Return [X, Y] of the center of cell containing provided text 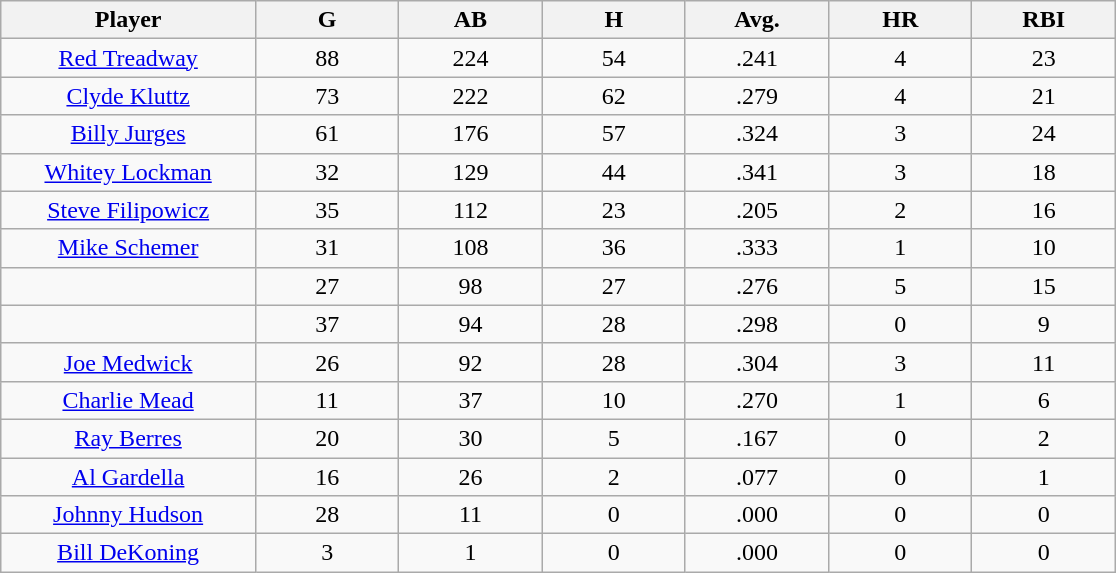
.241 [756, 58]
Billy Jurges [128, 134]
112 [470, 210]
224 [470, 58]
.167 [756, 438]
Johnny Hudson [128, 515]
RBI [1044, 20]
108 [470, 248]
Avg. [756, 20]
92 [470, 362]
18 [1044, 172]
Joe Medwick [128, 362]
20 [326, 438]
HR [900, 20]
32 [326, 172]
.324 [756, 134]
61 [326, 134]
21 [1044, 96]
Player [128, 20]
G [326, 20]
H [614, 20]
.279 [756, 96]
Ray Berres [128, 438]
.341 [756, 172]
Whitey Lockman [128, 172]
88 [326, 58]
129 [470, 172]
Clyde Kluttz [128, 96]
Charlie Mead [128, 400]
62 [614, 96]
222 [470, 96]
36 [614, 248]
.270 [756, 400]
Steve Filipowicz [128, 210]
35 [326, 210]
44 [614, 172]
15 [1044, 286]
54 [614, 58]
31 [326, 248]
Red Treadway [128, 58]
94 [470, 324]
98 [470, 286]
AB [470, 20]
24 [1044, 134]
Bill DeKoning [128, 553]
Mike Schemer [128, 248]
30 [470, 438]
6 [1044, 400]
.304 [756, 362]
57 [614, 134]
Al Gardella [128, 477]
.276 [756, 286]
.077 [756, 477]
9 [1044, 324]
176 [470, 134]
73 [326, 96]
.333 [756, 248]
.205 [756, 210]
.298 [756, 324]
